Pinpoint the cell where the given text exists, returning its [X, Y] midpoint coordinate. 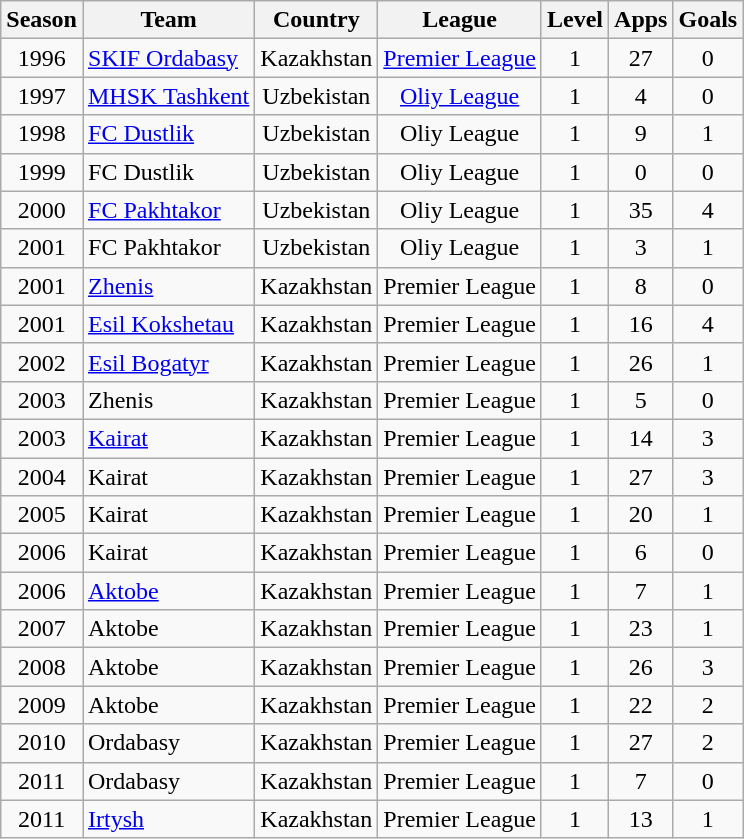
Esil Bogatyr [168, 362]
2010 [42, 743]
22 [641, 705]
MHSK Tashkent [168, 96]
2000 [42, 210]
5 [641, 400]
Apps [641, 20]
35 [641, 210]
Goals [708, 20]
Country [316, 20]
Level [574, 20]
14 [641, 438]
Esil Kokshetau [168, 324]
8 [641, 286]
League [460, 20]
1997 [42, 96]
20 [641, 515]
2007 [42, 629]
1996 [42, 58]
23 [641, 629]
2002 [42, 362]
2005 [42, 515]
1998 [42, 134]
Team [168, 20]
SKIF Ordabasy [168, 58]
2004 [42, 477]
1999 [42, 172]
13 [641, 819]
Season [42, 20]
2008 [42, 667]
16 [641, 324]
2009 [42, 705]
9 [641, 134]
6 [641, 553]
Irtysh [168, 819]
